Determine the (x, y) coordinate at the center of the cell enclosing the given text.  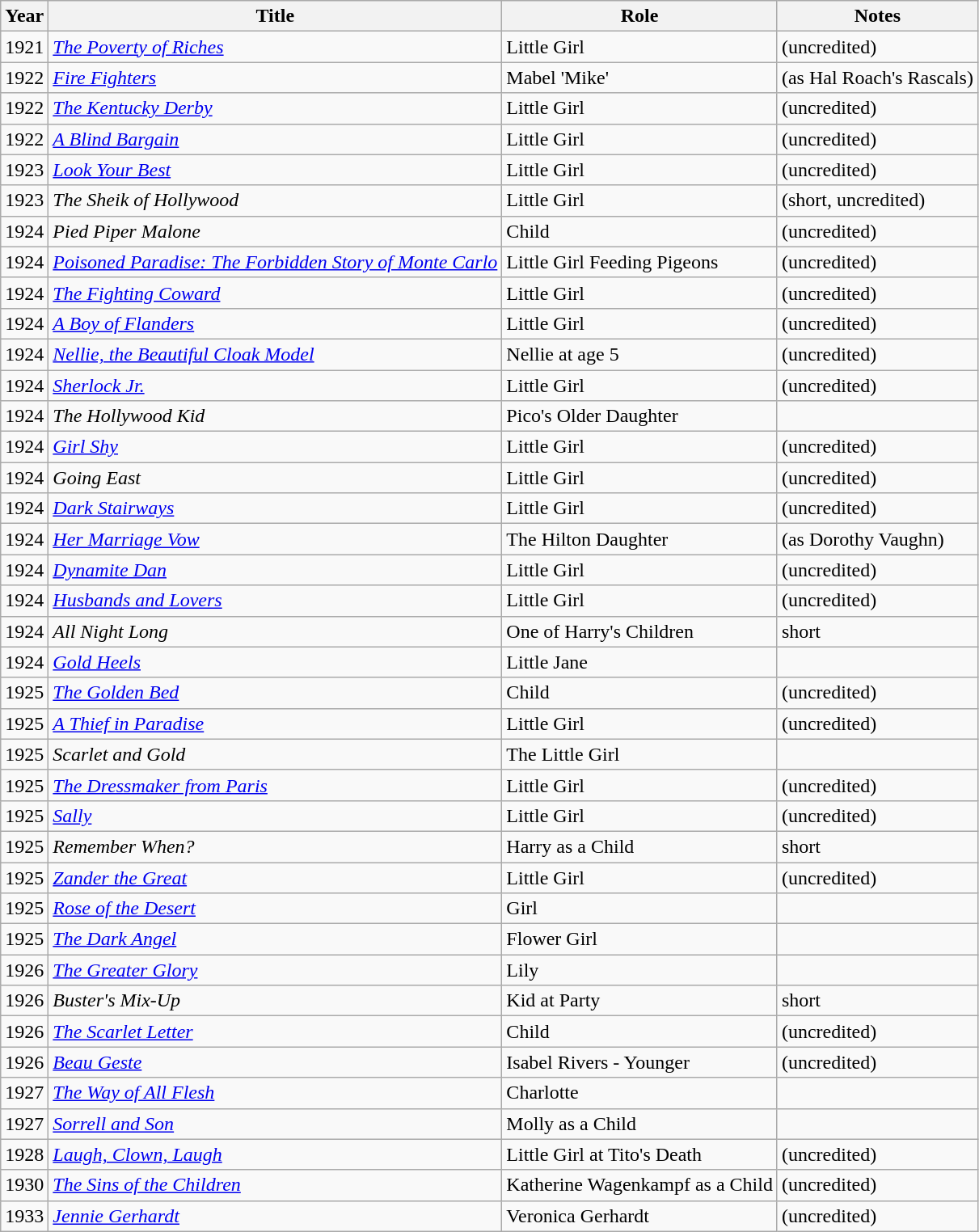
The Poverty of Riches (275, 47)
1930 (24, 1185)
Going East (275, 478)
The Dark Angel (275, 939)
Kid at Party (640, 1001)
Notes (877, 16)
Beau Geste (275, 1062)
The Hilton Daughter (640, 539)
Remember When? (275, 846)
Nellie, the Beautiful Cloak Model (275, 354)
One of Harry's Children (640, 631)
Laugh, Clown, Laugh (275, 1154)
Poisoned Paradise: The Forbidden Story of Monte Carlo (275, 262)
The Sins of the Children (275, 1185)
Rose of the Desert (275, 909)
A Boy of Flanders (275, 323)
The Golden Bed (275, 693)
Buster's Mix-Up (275, 1001)
Little Girl Feeding Pigeons (640, 262)
Pico's Older Daughter (640, 416)
Harry as a Child (640, 846)
Little Girl at Tito's Death (640, 1154)
Lily (640, 970)
1933 (24, 1216)
Her Marriage Vow (275, 539)
The Scarlet Letter (275, 1032)
Veronica Gerhardt (640, 1216)
Little Jane (640, 662)
Pied Piper Malone (275, 231)
The Fighting Coward (275, 293)
The Way of All Flesh (275, 1093)
(as Hal Roach's Rascals) (877, 78)
Sorrell and Son (275, 1124)
A Blind Bargain (275, 139)
(short, uncredited) (877, 200)
The Sheik of Hollywood (275, 200)
Look Your Best (275, 170)
Scarlet and Gold (275, 754)
Girl Shy (275, 447)
All Night Long (275, 631)
The Greater Glory (275, 970)
The Hollywood Kid (275, 416)
1928 (24, 1154)
Jennie Gerhardt (275, 1216)
Flower Girl (640, 939)
Isabel Rivers - Younger (640, 1062)
The Little Girl (640, 754)
Role (640, 16)
Title (275, 16)
(as Dorothy Vaughn) (877, 539)
Husbands and Lovers (275, 601)
The Kentucky Derby (275, 108)
Dark Stairways (275, 508)
Katherine Wagenkampf as a Child (640, 1185)
Sherlock Jr. (275, 386)
Gold Heels (275, 662)
Girl (640, 909)
Molly as a Child (640, 1124)
Nellie at age 5 (640, 354)
1921 (24, 47)
A Thief in Paradise (275, 724)
Charlotte (640, 1093)
Fire Fighters (275, 78)
Zander the Great (275, 877)
The Dressmaker from Paris (275, 785)
Year (24, 16)
Sally (275, 816)
Mabel 'Mike' (640, 78)
Dynamite Dan (275, 570)
